Identify which cell holds the provided text, then report its (x, y) central coordinate. 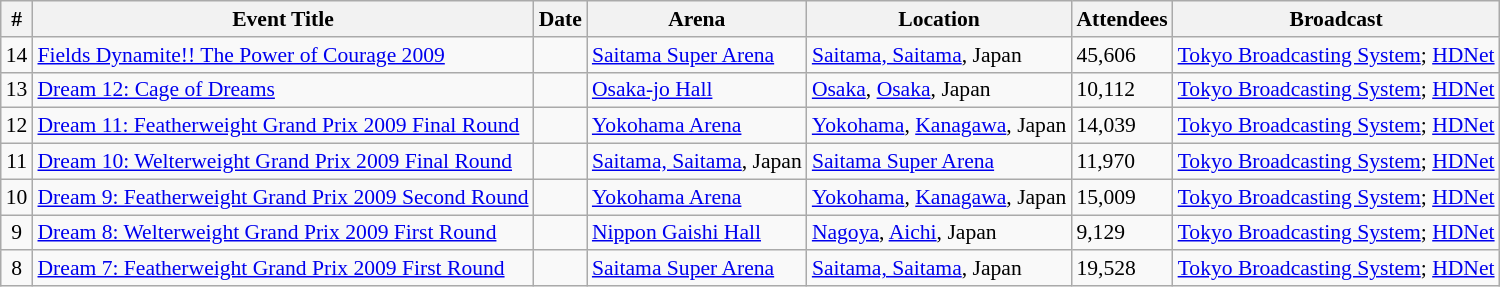
Dream 8: Welterweight Grand Prix 2009 First Round (282, 233)
15,009 (1122, 197)
Date (560, 19)
13 (17, 90)
Event Title (282, 19)
Attendees (1122, 19)
8 (17, 269)
Location (940, 19)
Nagoya, Aichi, Japan (940, 233)
Fields Dynamite!! The Power of Courage 2009 (282, 55)
45,606 (1122, 55)
Dream 7: Featherweight Grand Prix 2009 First Round (282, 269)
Osaka-jo Hall (697, 90)
Arena (697, 19)
9 (17, 233)
Broadcast (1336, 19)
# (17, 19)
19,528 (1122, 269)
Dream 9: Featherweight Grand Prix 2009 Second Round (282, 197)
11,970 (1122, 162)
Nippon Gaishi Hall (697, 233)
10,112 (1122, 90)
10 (17, 197)
11 (17, 162)
Dream 10: Welterweight Grand Prix 2009 Final Round (282, 162)
12 (17, 126)
14,039 (1122, 126)
14 (17, 55)
Osaka, Osaka, Japan (940, 90)
Dream 12: Cage of Dreams (282, 90)
Dream 11: Featherweight Grand Prix 2009 Final Round (282, 126)
9,129 (1122, 233)
